Search for the cell housing the specified text and yield its [x, y] center coordinate. 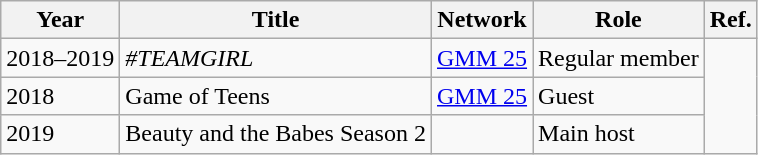
Role [619, 20]
#TEAMGIRL [276, 58]
Regular member [619, 58]
2018 [60, 96]
2019 [60, 134]
Year [60, 20]
Ref. [730, 20]
Network [482, 20]
Guest [619, 96]
Title [276, 20]
Main host [619, 134]
Beauty and the Babes Season 2 [276, 134]
Game of Teens [276, 96]
2018–2019 [60, 58]
